Provide the (X, Y) coordinate of the cell's center where the given text is located.  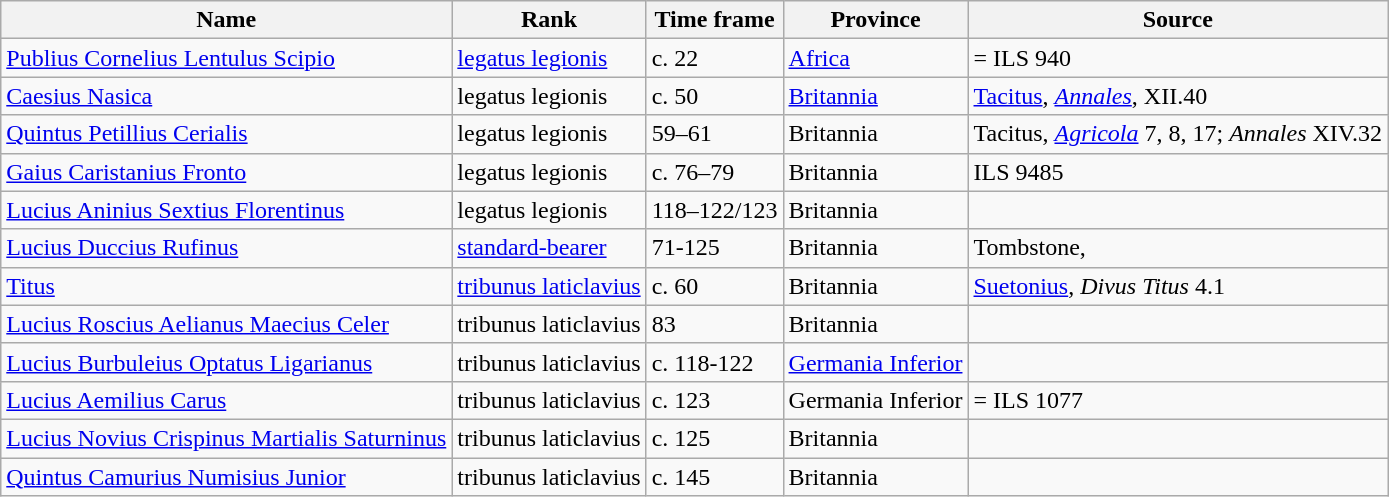
c. 125 (714, 438)
Caesius Nasica (226, 96)
c. 76–79 (714, 172)
Name (226, 20)
Lucius Aninius Sextius Florentinus (226, 210)
c. 50 (714, 96)
c. 118-122 (714, 362)
Quintus Camurius Numisius Junior (226, 477)
Tacitus, Annales, XII.40 (1178, 96)
Publius Cornelius Lentulus Scipio (226, 58)
ILS 9485 (1178, 172)
Titus (226, 286)
c. 145 (714, 477)
= ILS 940 (1178, 58)
Africa (876, 58)
Source (1178, 20)
c. 60 (714, 286)
Lucius Roscius Aelianus Maecius Celer (226, 324)
Province (876, 20)
Lucius Aemilius Carus (226, 400)
83 (714, 324)
71-125 (714, 248)
= ILS 1077 (1178, 400)
Quintus Petillius Cerialis (226, 134)
c. 22 (714, 58)
Suetonius, Divus Titus 4.1 (1178, 286)
59–61 (714, 134)
Tombstone, (1178, 248)
Gaius Caristanius Fronto (226, 172)
Lucius Novius Crispinus Martialis Saturninus (226, 438)
standard-bearer (549, 248)
c. 123 (714, 400)
Lucius Burbuleius Optatus Ligarianus (226, 362)
118–122/123 (714, 210)
Lucius Duccius Rufinus (226, 248)
Tacitus, Agricola 7, 8, 17; Annales XIV.32 (1178, 134)
Time frame (714, 20)
Rank (549, 20)
